Provide the (X, Y) coordinate of the cell's center where the given text is located.  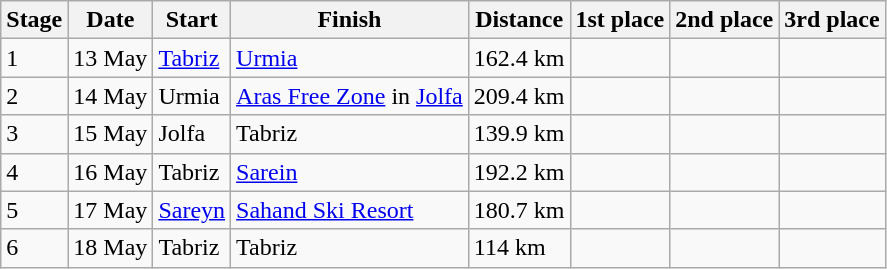
1 (34, 58)
3rd place (832, 20)
4 (34, 172)
18 May (110, 248)
139.9 km (519, 134)
13 May (110, 58)
209.4 km (519, 96)
2 (34, 96)
2nd place (724, 20)
180.7 km (519, 210)
114 km (519, 248)
1st place (620, 20)
17 May (110, 210)
6 (34, 248)
5 (34, 210)
192.2 km (519, 172)
Jolfa (192, 134)
Sarein (350, 172)
Finish (350, 20)
16 May (110, 172)
14 May (110, 96)
Sareyn (192, 210)
Date (110, 20)
Distance (519, 20)
Start (192, 20)
Aras Free Zone in Jolfa (350, 96)
Sahand Ski Resort (350, 210)
162.4 km (519, 58)
15 May (110, 134)
3 (34, 134)
Stage (34, 20)
